Return (x, y) of the center of cell containing provided text 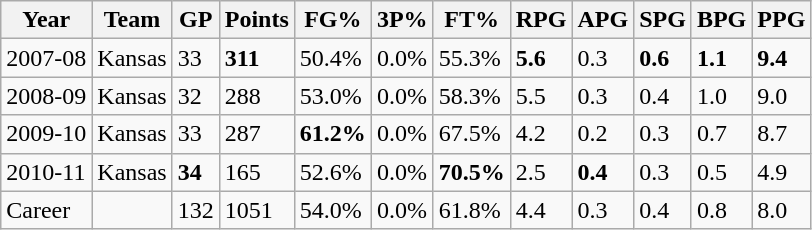
132 (196, 210)
165 (256, 172)
50.4% (332, 58)
61.2% (332, 134)
SPG (663, 20)
54.0% (332, 210)
1.0 (721, 96)
Career (46, 210)
9.0 (782, 96)
9.4 (782, 58)
BPG (721, 20)
1051 (256, 210)
APG (603, 20)
34 (196, 172)
2007-08 (46, 58)
52.6% (332, 172)
0.8 (721, 210)
FT% (472, 20)
53.0% (332, 96)
70.5% (472, 172)
0.7 (721, 134)
RPG (541, 20)
287 (256, 134)
Team (132, 20)
58.3% (472, 96)
67.5% (472, 134)
5.5 (541, 96)
FG% (332, 20)
2008-09 (46, 96)
32 (196, 96)
3P% (402, 20)
2009-10 (46, 134)
0.6 (663, 58)
GP (196, 20)
4.4 (541, 210)
PPG (782, 20)
55.3% (472, 58)
0.5 (721, 172)
1.1 (721, 58)
4.9 (782, 172)
8.0 (782, 210)
0.2 (603, 134)
311 (256, 58)
2010-11 (46, 172)
Year (46, 20)
2.5 (541, 172)
288 (256, 96)
61.8% (472, 210)
8.7 (782, 134)
4.2 (541, 134)
5.6 (541, 58)
Points (256, 20)
